Determine the (x, y) coordinate at the center of the cell enclosing the given text.  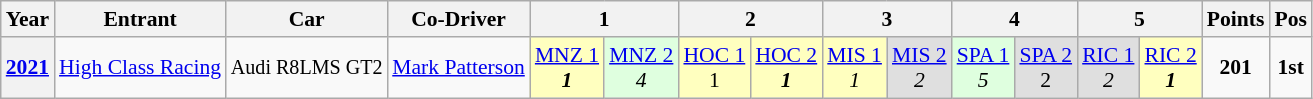
RIC 12 (1108, 68)
Entrant (140, 19)
3 (886, 19)
SPA 22 (1046, 68)
1 (604, 19)
MNZ 11 (567, 68)
HOC 11 (714, 68)
MIS 11 (854, 68)
Mark Patterson (458, 68)
Points (1236, 19)
201 (1236, 68)
Pos (1290, 19)
Car (306, 19)
High Class Racing (140, 68)
MNZ 24 (641, 68)
MIS 22 (920, 68)
Co-Driver (458, 19)
4 (1014, 19)
Audi R8LMS GT2 (306, 68)
Year (28, 19)
SPA 15 (984, 68)
RIC 21 (1170, 68)
HOC 21 (786, 68)
2 (750, 19)
1st (1290, 68)
2021 (28, 68)
5 (1140, 19)
